Provide the (x, y) coordinate of the cell's center where the given text is located.  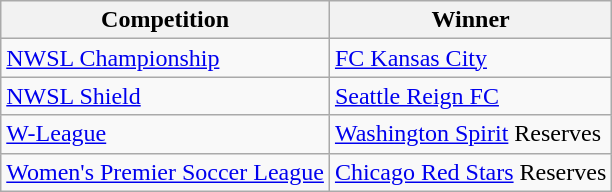
Women's Premier Soccer League (166, 172)
Seattle Reign FC (470, 96)
NWSL Championship (166, 58)
FC Kansas City (470, 58)
Washington Spirit Reserves (470, 134)
Winner (470, 20)
W-League (166, 134)
Chicago Red Stars Reserves (470, 172)
NWSL Shield (166, 96)
Competition (166, 20)
